Output the [X, Y] coordinate of the center of the cell containing the given text.  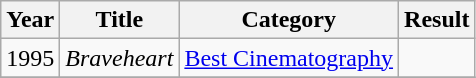
Year [30, 20]
1995 [30, 58]
Braveheart [120, 58]
Result [437, 20]
Title [120, 20]
Best Cinematography [289, 58]
Category [289, 20]
